Scan for the cell matching the given text and deliver its [x, y] coordinate at center. 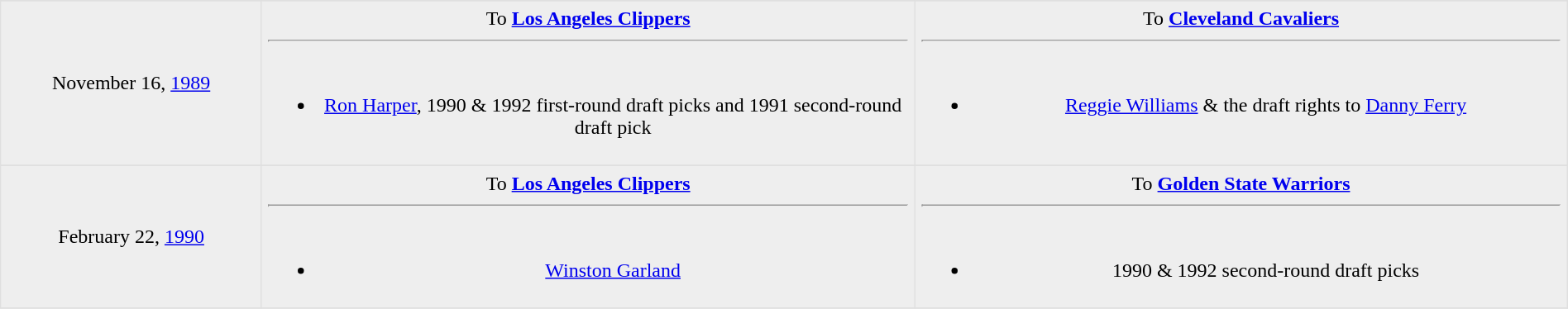
November 16, 1989 [131, 83]
To Golden State Warriors1990 & 1992 second-round draft picks [1241, 236]
To Los Angeles ClippersWinston Garland [587, 236]
February 22, 1990 [131, 236]
To Cleveland CavaliersReggie Williams & the draft rights to Danny Ferry [1241, 83]
To Los Angeles ClippersRon Harper, 1990 & 1992 first-round draft picks and 1991 second-round draft pick [587, 83]
